Pinpoint the cell where the given text exists, returning its (x, y) midpoint coordinate. 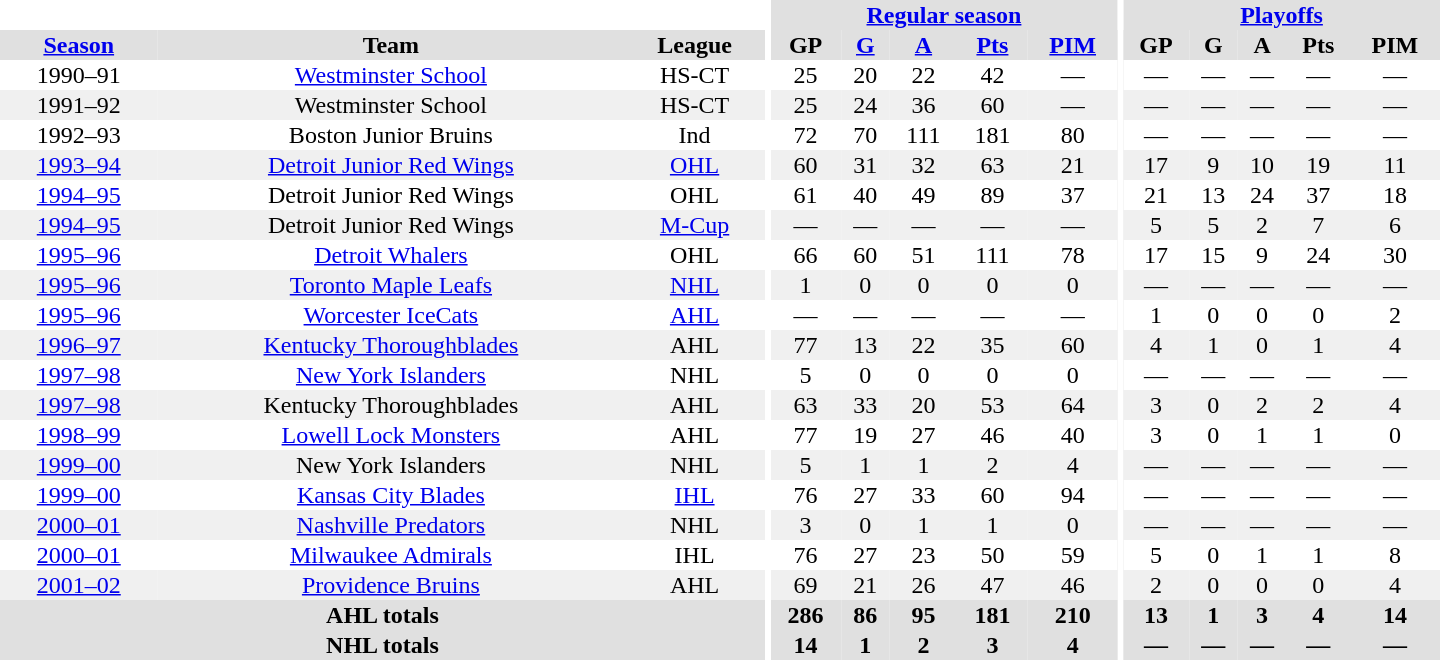
Season (79, 45)
30 (1395, 255)
Kansas City Blades (392, 495)
1998–99 (79, 435)
64 (1073, 405)
32 (924, 165)
42 (992, 75)
Toronto Maple Leafs (392, 285)
AHL totals (382, 615)
86 (866, 615)
51 (924, 255)
Detroit Whalers (392, 255)
1990–91 (79, 75)
94 (1073, 495)
59 (1073, 555)
6 (1395, 225)
11 (1395, 165)
Providence Bruins (392, 585)
50 (992, 555)
36 (924, 105)
1996–97 (79, 345)
Boston Junior Bruins (392, 135)
Worcester IceCats (392, 315)
61 (806, 195)
26 (924, 585)
47 (992, 585)
69 (806, 585)
1992–93 (79, 135)
2001–02 (79, 585)
49 (924, 195)
89 (992, 195)
210 (1073, 615)
53 (992, 405)
7 (1318, 225)
95 (924, 615)
15 (1214, 255)
35 (992, 345)
18 (1395, 195)
Milwaukee Admirals (392, 555)
70 (866, 135)
286 (806, 615)
Nashville Predators (392, 525)
NHL totals (382, 645)
23 (924, 555)
8 (1395, 555)
League (694, 45)
Regular season (944, 15)
31 (866, 165)
66 (806, 255)
80 (1073, 135)
1991–92 (79, 105)
Ind (694, 135)
10 (1262, 165)
Playoffs (1282, 15)
M-Cup (694, 225)
72 (806, 135)
Lowell Lock Monsters (392, 435)
78 (1073, 255)
Team (392, 45)
1993–94 (79, 165)
